Provide the [X, Y] coordinate of the cell's center where the given text is located.  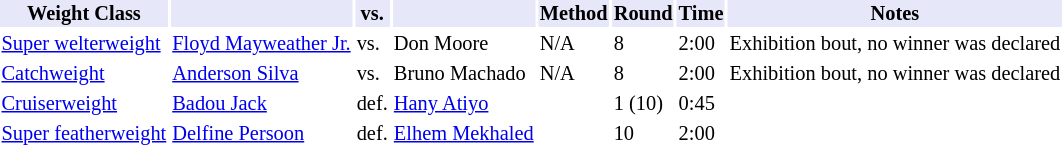
Floyd Mayweather Jr. [262, 44]
Method [574, 14]
Bruno Machado [464, 74]
Notes [895, 14]
Super welterweight [84, 44]
Round [643, 14]
Badou Jack [262, 104]
Hany Atiyo [464, 104]
1 (10) [643, 104]
Cruiserweight [84, 104]
Catchweight [84, 74]
0:45 [701, 104]
Weight Class [84, 14]
Time [701, 14]
def. [372, 104]
Don Moore [464, 44]
Anderson Silva [262, 74]
